Provide the [X, Y] coordinate of the cell's center where the given text is located.  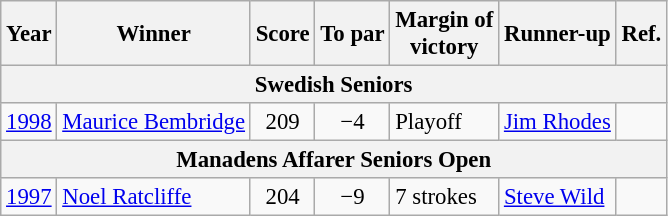
Playoff [444, 122]
209 [282, 122]
Manadens Affarer Seniors Open [334, 160]
Runner-up [558, 34]
Ref. [641, 34]
Margin ofvictory [444, 34]
1998 [29, 122]
Maurice Bembridge [154, 122]
−9 [352, 197]
Steve Wild [558, 197]
Noel Ratcliffe [154, 197]
−4 [352, 122]
Swedish Seniors [334, 85]
Winner [154, 34]
Year [29, 34]
Score [282, 34]
1997 [29, 197]
204 [282, 197]
7 strokes [444, 197]
Jim Rhodes [558, 122]
To par [352, 34]
